Locate the cell with the specified text and output its [X, Y] center coordinate. 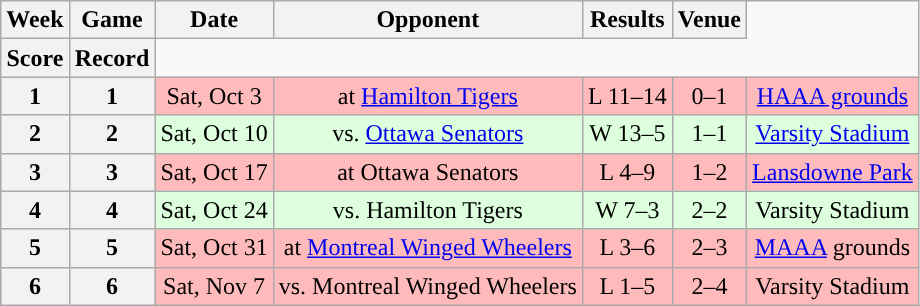
Date [214, 20]
Lansdowne Park [833, 172]
1–2 [709, 172]
Sat, Nov 7 [214, 286]
Game [112, 20]
at Montreal Winged Wheelers [428, 248]
W 7–3 [627, 210]
vs. Montreal Winged Wheelers [428, 286]
Sat, Oct 10 [214, 134]
2–3 [709, 248]
vs. Hamilton Tigers [428, 210]
L 4–9 [627, 172]
MAAA grounds [833, 248]
Opponent [428, 20]
at Ottawa Senators [428, 172]
vs. Ottawa Senators [428, 134]
Sat, Oct 17 [214, 172]
0–1 [709, 96]
Venue [709, 20]
Sat, Oct 3 [214, 96]
HAAA grounds [833, 96]
Record [112, 58]
Sat, Oct 24 [214, 210]
L 11–14 [627, 96]
W 13–5 [627, 134]
L 3–6 [627, 248]
Results [627, 20]
Score [35, 58]
2–4 [709, 286]
L 1–5 [627, 286]
1–1 [709, 134]
at Hamilton Tigers [428, 96]
Week [35, 20]
2–2 [709, 210]
Sat, Oct 31 [214, 248]
